Pinpoint the cell where the given text exists, returning its [X, Y] midpoint coordinate. 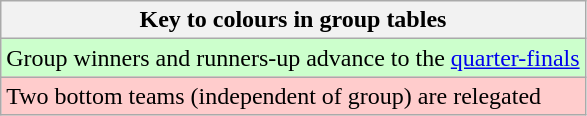
Key to colours in group tables [293, 20]
Two bottom teams (independent of group) are relegated [293, 96]
Group winners and runners-up advance to the quarter-finals [293, 58]
